Provide the (X, Y) coordinate of the cell's center where the given text is located.  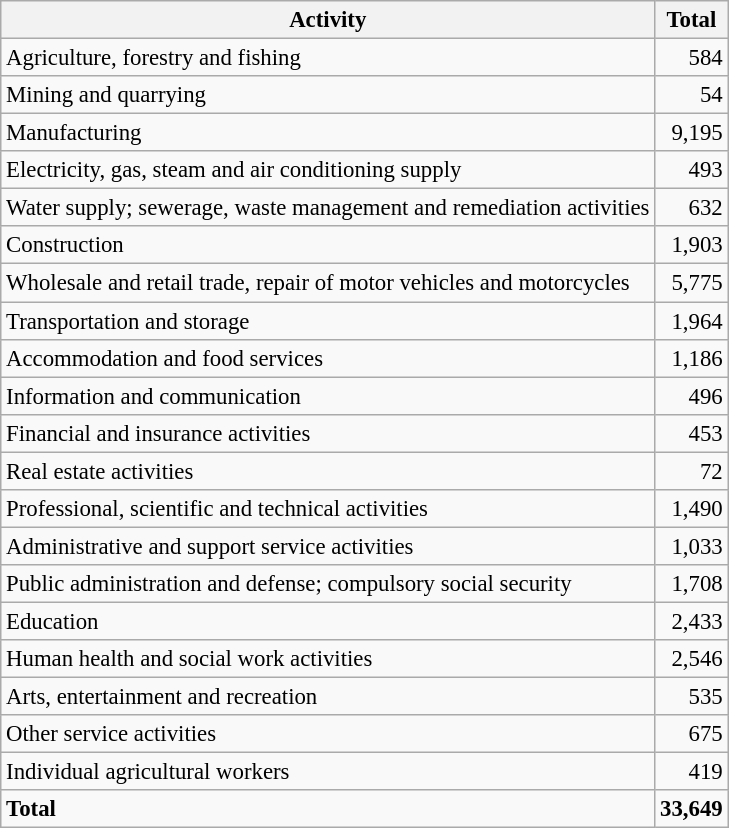
Electricity, gas, steam and air conditioning supply (328, 170)
9,195 (692, 133)
2,546 (692, 659)
72 (692, 471)
Water supply; sewerage, waste management and remediation activities (328, 208)
33,649 (692, 809)
Transportation and storage (328, 321)
1,708 (692, 584)
5,775 (692, 283)
2,433 (692, 621)
Administrative and support service activities (328, 546)
675 (692, 734)
Agriculture, forestry and fishing (328, 58)
Real estate activities (328, 471)
Wholesale and retail trade, repair of motor vehicles and motorcycles (328, 283)
1,186 (692, 358)
1,490 (692, 509)
Activity (328, 20)
1,964 (692, 321)
Human health and social work activities (328, 659)
Information and communication (328, 396)
632 (692, 208)
584 (692, 58)
Accommodation and food services (328, 358)
Professional, scientific and technical activities (328, 509)
54 (692, 95)
453 (692, 433)
Mining and quarrying (328, 95)
Financial and insurance activities (328, 433)
535 (692, 697)
Construction (328, 245)
Individual agricultural workers (328, 772)
496 (692, 396)
419 (692, 772)
Arts, entertainment and recreation (328, 697)
1,903 (692, 245)
Public administration and defense; compulsory social security (328, 584)
Education (328, 621)
Manufacturing (328, 133)
493 (692, 170)
1,033 (692, 546)
Other service activities (328, 734)
